Return [X, Y] of the center of cell containing provided text 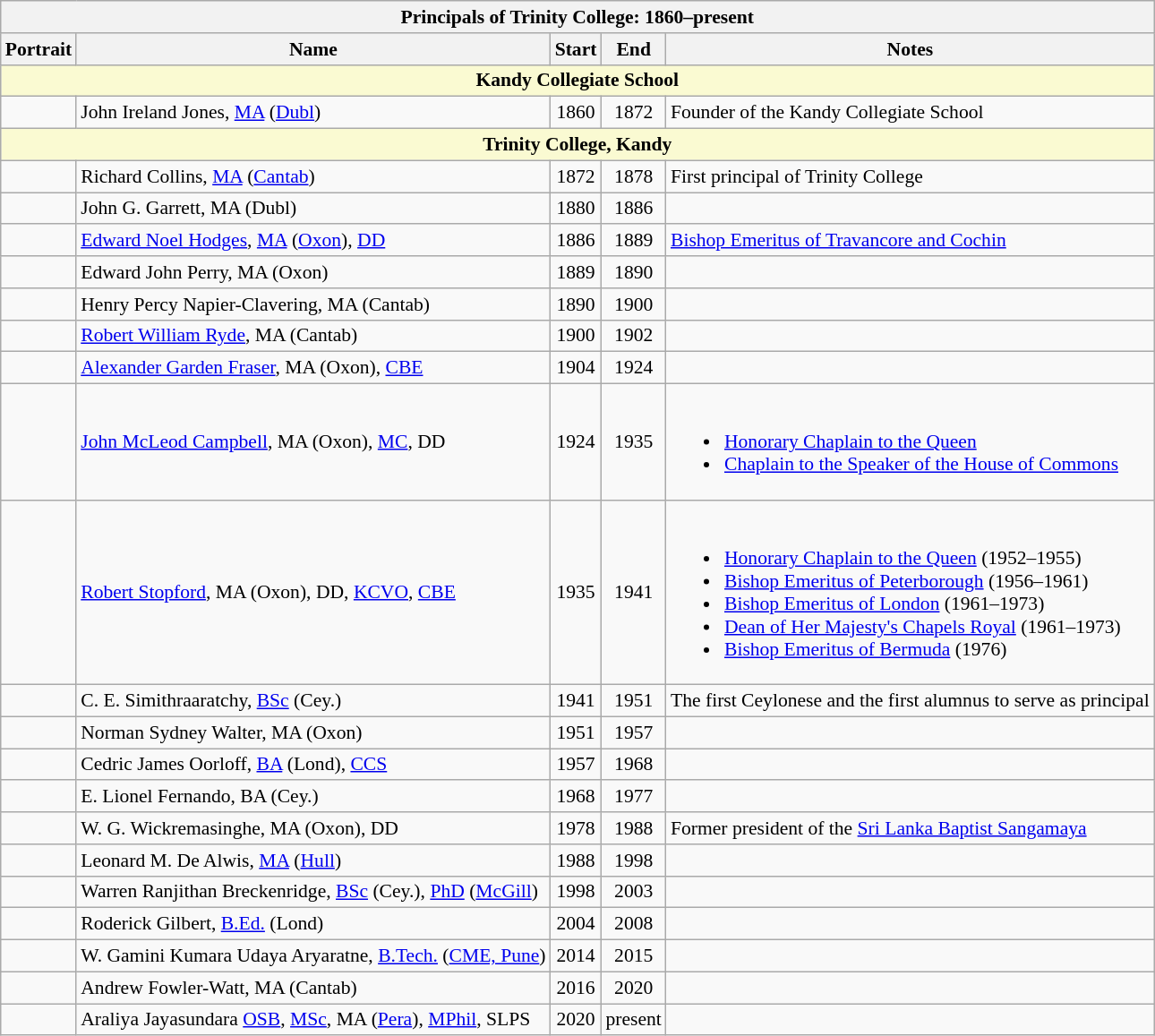
Principals of Trinity College: 1860–present [577, 17]
C. E. Simithraaratchy, BSc (Cey.) [313, 701]
End [633, 49]
E. Lionel Fernando, BA (Cey.) [313, 797]
1904 [577, 368]
Trinity College, Kandy [577, 145]
2003 [633, 892]
2008 [633, 924]
Honorary Chaplain to the QueenChaplain to the Speaker of the House of Commons [910, 442]
2004 [577, 924]
1977 [633, 797]
2015 [633, 956]
Robert William Ryde, MA (Cantab) [313, 336]
W. Gamini Kumara Udaya Aryaratne, B.Tech. (CME, Pune) [313, 956]
Former president of the Sri Lanka Baptist Sangamaya [910, 828]
2014 [577, 956]
Henry Percy Napier-Clavering, MA (Cantab) [313, 304]
Kandy Collegiate School [577, 81]
Cedric James Oorloff, BA (Lond), CCS [313, 765]
Founder of the Kandy Collegiate School [910, 113]
1880 [577, 209]
Notes [910, 49]
Start [577, 49]
1878 [633, 176]
Leonard M. De Alwis, MA (Hull) [313, 860]
Robert Stopford, MA (Oxon), DD, KCVO, CBE [313, 592]
Name [313, 49]
Edward John Perry, MA (Oxon) [313, 272]
John G. Garrett, MA (Dubl) [313, 209]
Edward Noel Hodges, MA (Oxon), DD [313, 241]
Norman Sydney Walter, MA (Oxon) [313, 732]
Roderick Gilbert, B.Ed. (Lond) [313, 924]
John McLeod Campbell, MA (Oxon), MC, DD [313, 442]
Andrew Fowler-Watt, MA (Cantab) [313, 988]
present [633, 1020]
John Ireland Jones, MA (Dubl) [313, 113]
W. G. Wickremasinghe, MA (Oxon), DD [313, 828]
Alexander Garden Fraser, MA (Oxon), CBE [313, 368]
Bishop Emeritus of Travancore and Cochin [910, 241]
Richard Collins, MA (Cantab) [313, 176]
2016 [577, 988]
Araliya Jayasundara OSB, MSc, MA (Pera), MPhil, SLPS [313, 1020]
1860 [577, 113]
The first Ceylonese and the first alumnus to serve as principal [910, 701]
Warren Ranjithan Breckenridge, BSc (Cey.), PhD (McGill) [313, 892]
First principal of Trinity College [910, 176]
Portrait [38, 49]
1978 [577, 828]
1902 [633, 336]
